Detect which cell encompasses the target text, then output its [X, Y] center coordinate. 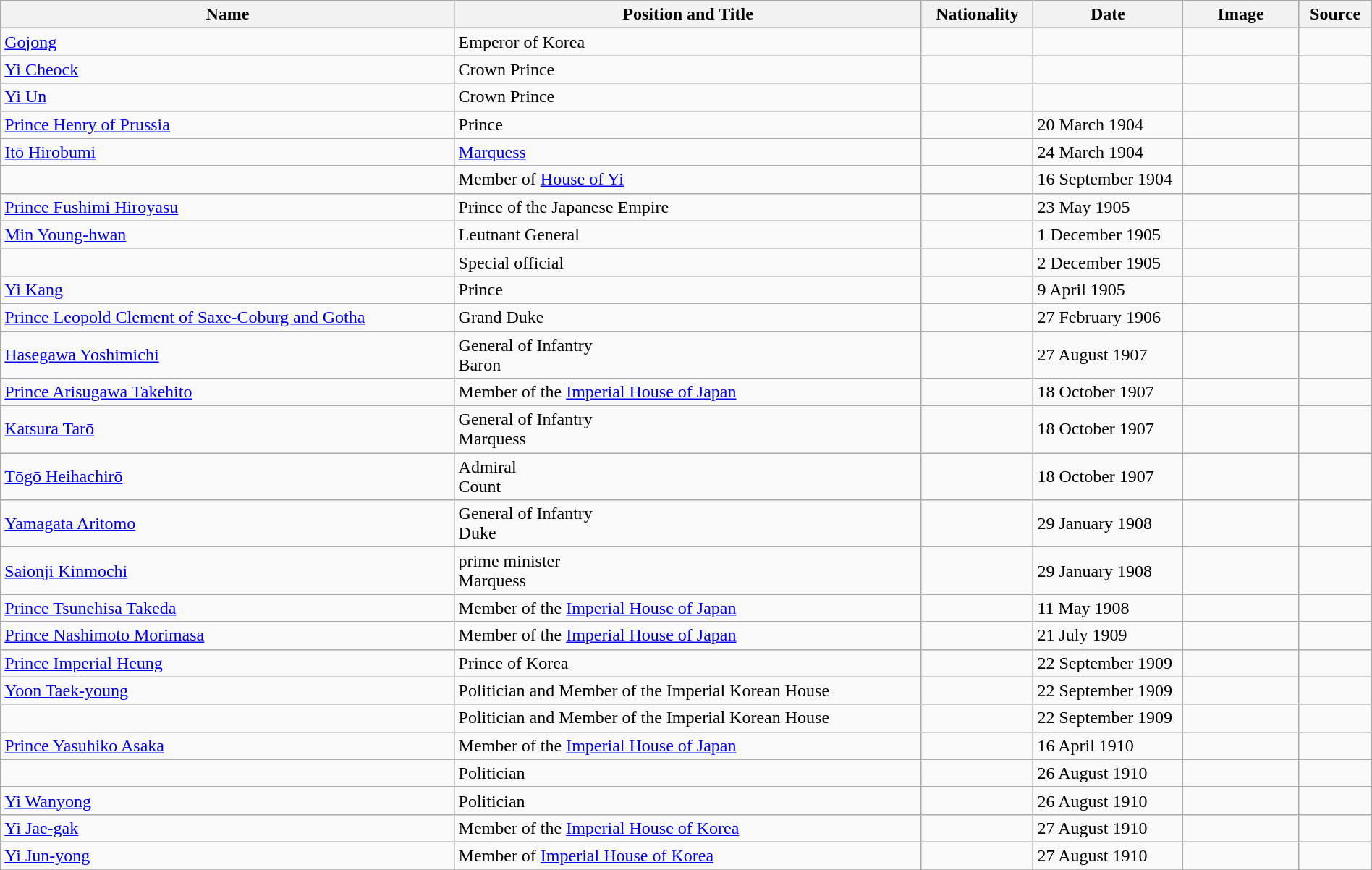
Yi Un [227, 97]
Special official [687, 262]
Prince Nashimoto Morimasa [227, 635]
Yi Wanyong [227, 801]
General of InfantryMarquess [687, 430]
Prince Leopold Clement of Saxe-Coburg and Gotha [227, 317]
General of InfantryDuke [687, 524]
Member of the Imperial House of Korea [687, 828]
Name [227, 14]
Min Young-hwan [227, 235]
Itō Hirobumi [227, 152]
Yi Kang [227, 290]
9 April 1905 [1108, 290]
Prince Arisugawa Takehito [227, 392]
1 December 1905 [1108, 235]
23 May 1905 [1108, 207]
Member of Imperial House of Korea [687, 856]
Prince Fushimi Hiroyasu [227, 207]
Prince of the Japanese Empire [687, 207]
Gojong [227, 42]
Yi Jae-gak [227, 828]
Leutnant General [687, 235]
Image [1240, 14]
16 April 1910 [1108, 746]
Marquess [687, 152]
27 August 1907 [1108, 355]
21 July 1909 [1108, 635]
Member of House of Yi [687, 180]
Nationality [977, 14]
Prince Yasuhiko Asaka [227, 746]
Grand Duke [687, 317]
2 December 1905 [1108, 262]
General of InfantryBaron [687, 355]
Katsura Tarō [227, 430]
Date [1108, 14]
prime ministerMarquess [687, 570]
24 March 1904 [1108, 152]
Emperor of Korea [687, 42]
Saionji Kinmochi [227, 570]
20 March 1904 [1108, 124]
Prince Henry of Prussia [227, 124]
Source [1335, 14]
Tōgō Heihachirō [227, 476]
Prince Tsunehisa Takeda [227, 608]
Position and Title [687, 14]
Yoon Taek-young [227, 690]
27 February 1906 [1108, 317]
Yi Jun-yong [227, 856]
Yi Cheock [227, 69]
Prince of Korea [687, 663]
Prince Imperial Heung [227, 663]
11 May 1908 [1108, 608]
16 September 1904 [1108, 180]
AdmiralCount [687, 476]
Hasegawa Yoshimichi [227, 355]
Yamagata Aritomo [227, 524]
